Return the (X, Y) coordinate for the center point of the cell that contains the specified text.  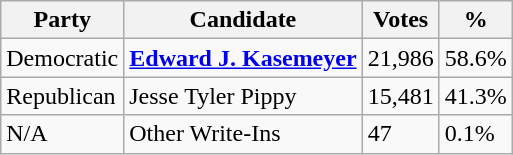
Republican (62, 96)
Votes (400, 20)
58.6% (476, 58)
N/A (62, 134)
Democratic (62, 58)
47 (400, 134)
0.1% (476, 134)
41.3% (476, 96)
Jesse Tyler Pippy (243, 96)
Edward J. Kasemeyer (243, 58)
15,481 (400, 96)
21,986 (400, 58)
% (476, 20)
Party (62, 20)
Other Write-Ins (243, 134)
Candidate (243, 20)
